Pinpoint the cell where the given text exists, returning its [X, Y] midpoint coordinate. 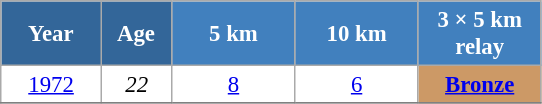
10 km [356, 34]
5 km [234, 34]
Year [52, 34]
6 [356, 85]
1972 [52, 85]
22 [136, 85]
Age [136, 34]
Bronze [480, 85]
8 [234, 85]
3 × 5 km relay [480, 34]
